Determine the [X, Y] coordinate at the center of the cell enclosing the given text.  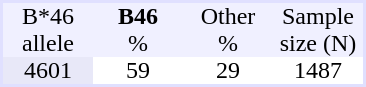
1487 [318, 70]
B*46 [48, 16]
size (N) [318, 44]
B46 [138, 16]
59 [138, 70]
Sample [318, 16]
29 [228, 70]
Other [228, 16]
4601 [48, 70]
allele [48, 44]
